Pinpoint the cell where the given text exists, returning its [X, Y] midpoint coordinate. 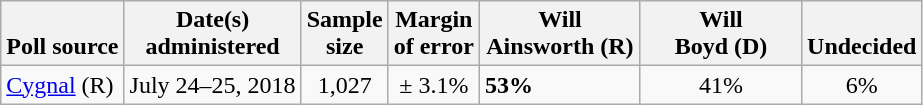
± 3.1% [434, 85]
53% [560, 85]
1,027 [344, 85]
Cygnal (R) [62, 85]
WillAinsworth (R) [560, 34]
Undecided [862, 34]
Samplesize [344, 34]
Poll source [62, 34]
Marginof error [434, 34]
July 24–25, 2018 [212, 85]
6% [862, 85]
WillBoyd (D) [720, 34]
41% [720, 85]
Date(s)administered [212, 34]
